Locate the cell with the specified text and output its (X, Y) center coordinate. 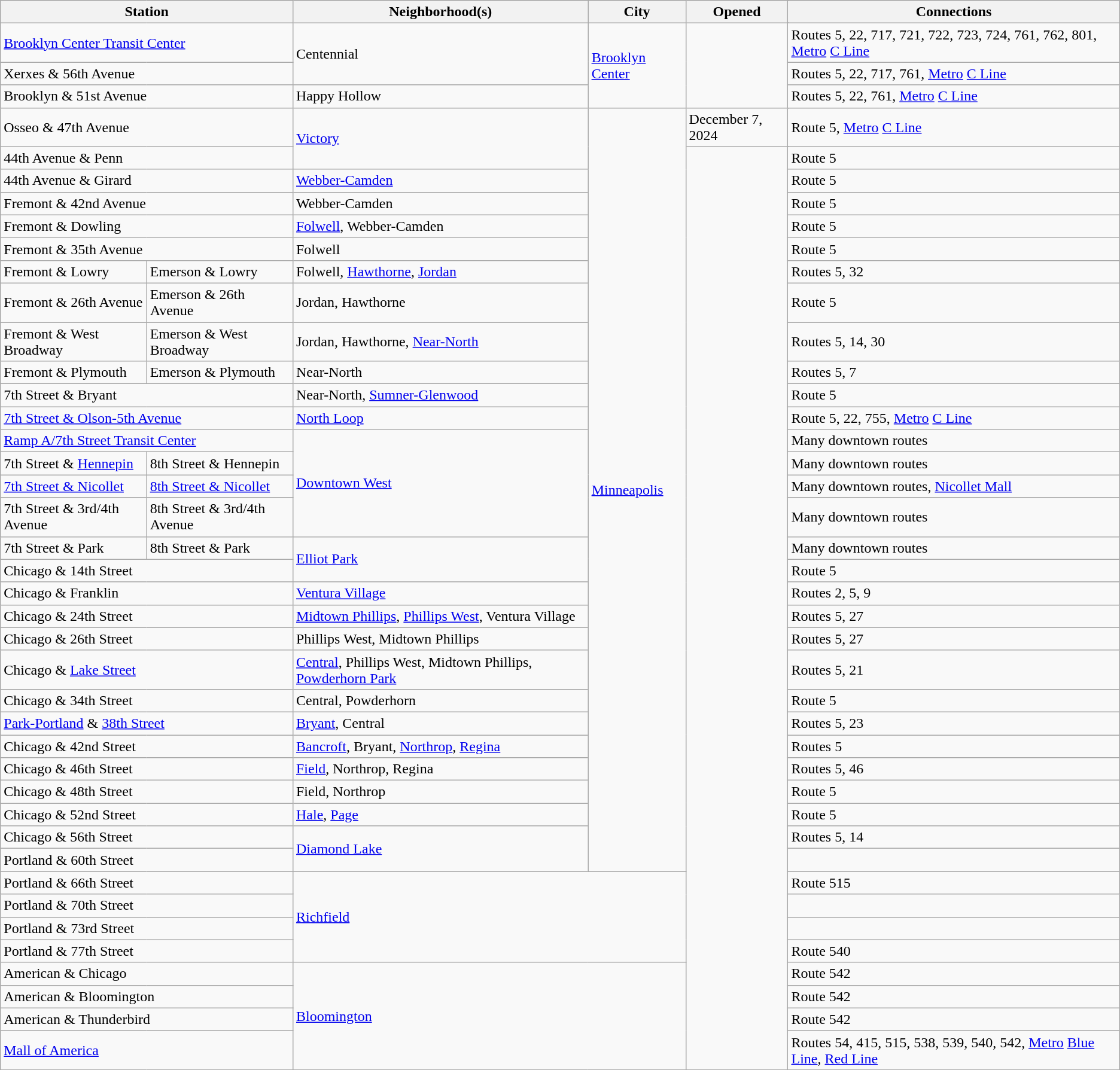
Jordan, Hawthorne (440, 303)
Jordan, Hawthorne, Near-North (440, 341)
Central, Powderhorn (440, 700)
Chicago & 34th Street (147, 700)
December 7, 2024 (737, 127)
7th Street & Park (74, 548)
Routes 5, 22, 761, Metro C Line (954, 96)
Brooklyn Center (637, 66)
Brooklyn & 51st Avenue (147, 96)
Many downtown routes, Nicollet Mall (954, 486)
Portland & 73rd Street (147, 928)
Connections (954, 12)
Portland & 60th Street (147, 860)
Routes 5, 21 (954, 670)
American & Thunderbird (147, 1019)
Bloomington (489, 1016)
Fremont & Lowry (74, 272)
North Loop (440, 418)
Routes 5, 23 (954, 723)
Bancroft, Bryant, Northrop, Regina (440, 746)
Routes 5, 7 (954, 373)
8th Street & Nicollet (220, 486)
Routes 5, 22, 717, 761, Metro C Line (954, 74)
Route 515 (954, 883)
Midtown Phillips, Phillips West, Ventura Village (440, 616)
Neighborhood(s) (440, 12)
Chicago & 48th Street (147, 792)
Ramp A/7th Street Transit Center (147, 441)
Routes 5, 46 (954, 769)
Chicago & 52nd Street (147, 815)
Richfield (489, 917)
8th Street & 3rd/4th Avenue (220, 517)
Chicago & Franklin (147, 593)
Emerson & West Broadway (220, 341)
Emerson & Lowry (220, 272)
Elliot Park (440, 559)
Emerson & 26th Avenue (220, 303)
Chicago & 24th Street (147, 616)
44th Avenue & Girard (147, 181)
Fremont & 26th Avenue (74, 303)
Fremont & 35th Avenue (147, 249)
Opened (737, 12)
Bryant, Central (440, 723)
Portland & 70th Street (147, 906)
Fremont & 42nd Avenue (147, 203)
Portland & 66th Street (147, 883)
Near-North (440, 373)
Happy Hollow (440, 96)
Fremont & Dowling (147, 226)
Routes 54, 415, 515, 538, 539, 540, 542, Metro Blue Line, Red Line (954, 1050)
Fremont & West Broadway (74, 341)
Chicago & 42nd Street (147, 746)
Routes 5, 14, 30 (954, 341)
7th Street & Nicollet (74, 486)
Field, Northrop (440, 792)
Field, Northrop, Regina (440, 769)
Emerson & Plymouth (220, 373)
Folwell, Hawthorne, Jordan (440, 272)
Folwell (440, 249)
Fremont & Plymouth (74, 373)
Folwell, Webber-Camden (440, 226)
8th Street & Hennepin (220, 464)
8th Street & Park (220, 548)
Routes 5, 22, 717, 721, 722, 723, 724, 761, 762, 801, Metro C Line (954, 43)
Routes 2, 5, 9 (954, 593)
Diamond Lake (440, 849)
Park-Portland & 38th Street (147, 723)
Routes 5, 14 (954, 837)
Chicago & 14th Street (147, 571)
City (637, 12)
Portland & 77th Street (147, 951)
Routes 5, 32 (954, 272)
Xerxes & 56th Avenue (147, 74)
Phillips West, Midtown Phillips (440, 639)
Central, Phillips West, Midtown Phillips, Powderhorn Park (440, 670)
Routes 5 (954, 746)
Brooklyn Center Transit Center (147, 43)
American & Bloomington (147, 996)
Downtown West (440, 483)
Mall of America (147, 1050)
Ventura Village (440, 593)
Centennial (440, 54)
Chicago & Lake Street (147, 670)
7th Street & 3rd/4th Avenue (74, 517)
7th Street & Hennepin (74, 464)
Route 5, Metro C Line (954, 127)
Chicago & 56th Street (147, 837)
Near-North, Sumner-Glenwood (440, 395)
Chicago & 46th Street (147, 769)
Victory (440, 139)
Minneapolis (637, 489)
Route 5, 22, 755, Metro C Line (954, 418)
Chicago & 26th Street (147, 639)
American & Chicago (147, 974)
Osseo & 47th Avenue (147, 127)
7th Street & Bryant (147, 395)
Hale, Page (440, 815)
44th Avenue & Penn (147, 158)
Station (147, 12)
Route 540 (954, 951)
7th Street & Olson-5th Avenue (147, 418)
